Pinpoint the cell where the given text exists, returning its [x, y] midpoint coordinate. 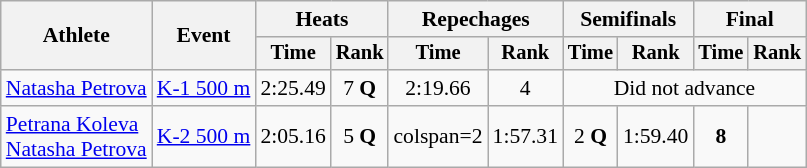
Semifinals [628, 19]
Natasha Petrova [76, 88]
Heats [322, 19]
Final [749, 19]
Event [204, 36]
Repechages [476, 19]
2 Q [590, 136]
K-1 500 m [204, 88]
Athlete [76, 36]
Petrana KolevaNatasha Petrova [76, 136]
K-2 500 m [204, 136]
5 Q [360, 136]
2:05.16 [292, 136]
8 [720, 136]
colspan=2 [438, 136]
7 Q [360, 88]
1:57.31 [526, 136]
2:25.49 [292, 88]
Did not advance [684, 88]
1:59.40 [656, 136]
4 [526, 88]
2:19.66 [438, 88]
